Return (X, Y) of the center of cell containing provided text 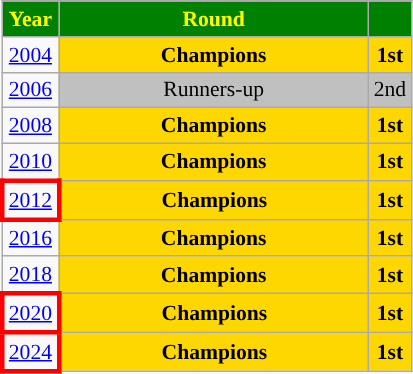
Year (30, 19)
2010 (30, 162)
2006 (30, 90)
2020 (30, 314)
2016 (30, 238)
2024 (30, 352)
2018 (30, 276)
2008 (30, 126)
Runners-up (214, 90)
2nd (390, 90)
Round (214, 19)
2012 (30, 200)
2004 (30, 55)
